Return the (X, Y) coordinate for the center point of the cell that contains the specified text.  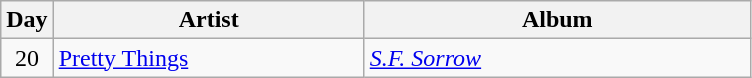
Day (27, 20)
Pretty Things (208, 58)
Album (557, 20)
Artist (208, 20)
20 (27, 58)
S.F. Sorrow (557, 58)
